Return [x, y] of the center of cell containing provided text 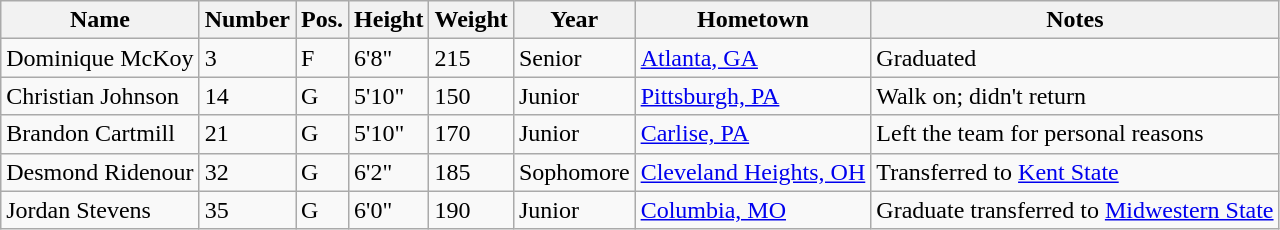
Year [574, 20]
Transferred to Kent State [1075, 172]
185 [471, 172]
Pos. [322, 20]
215 [471, 58]
170 [471, 134]
6'2" [389, 172]
Carlise, PA [753, 134]
Pittsburgh, PA [753, 96]
F [322, 58]
Number [247, 20]
Senior [574, 58]
32 [247, 172]
190 [471, 210]
Hometown [753, 20]
Sophomore [574, 172]
3 [247, 58]
14 [247, 96]
Christian Johnson [100, 96]
Graduate transferred to Midwestern State [1075, 210]
6'0" [389, 210]
Brandon Cartmill [100, 134]
Desmond Ridenour [100, 172]
Jordan Stevens [100, 210]
Height [389, 20]
Columbia, MO [753, 210]
6'8" [389, 58]
Name [100, 20]
Dominique McKoy [100, 58]
35 [247, 210]
Walk on; didn't return [1075, 96]
Notes [1075, 20]
150 [471, 96]
Cleveland Heights, OH [753, 172]
21 [247, 134]
Weight [471, 20]
Graduated [1075, 58]
Left the team for personal reasons [1075, 134]
Atlanta, GA [753, 58]
